For the text-containing cell, return its midpoint in (X, Y) coordinate format. 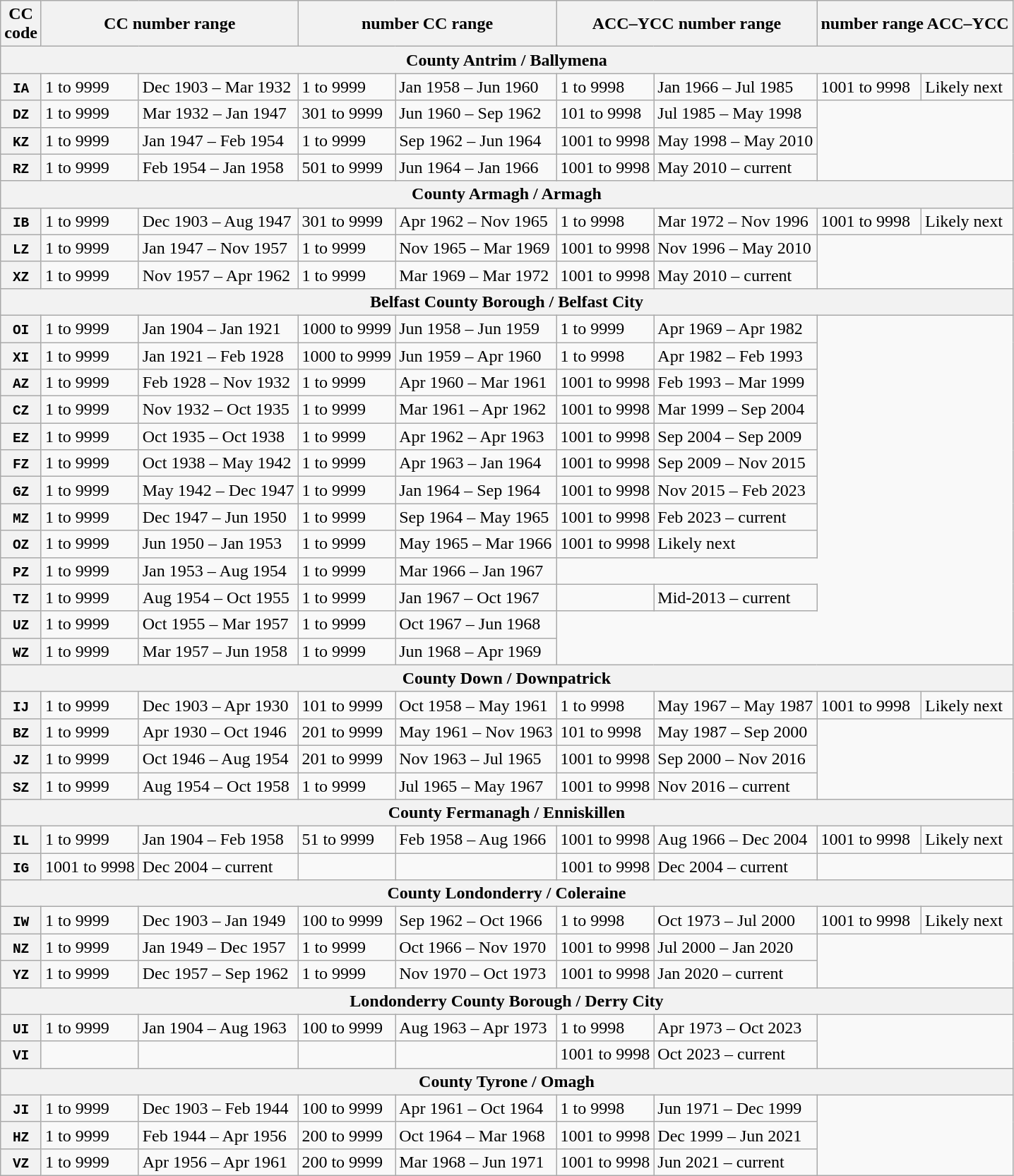
Jun 1971 – Dec 1999 (736, 1108)
Mar 1932 – Jan 1947 (218, 114)
Mar 1966 – Jan 1967 (476, 571)
GZ (21, 490)
IL (21, 840)
Nov 2016 – current (736, 786)
May 1987 – Sep 2000 (736, 732)
Aug 1954 – Oct 1955 (218, 598)
OZ (21, 544)
May 1965 – Mar 1966 (476, 544)
May 1967 – May 1987 (736, 705)
BZ (21, 732)
Oct 1935 – Oct 1938 (218, 436)
Aug 1963 – Apr 1973 (476, 1028)
Sep 1964 – May 1965 (476, 517)
Jan 1904 – Jan 1921 (218, 328)
IB (21, 221)
DZ (21, 114)
Oct 1938 – May 1942 (218, 463)
ACC–YCC number range (686, 24)
Jan 1921 – Feb 1928 (218, 355)
IG (21, 867)
Jul 2000 – Jan 2020 (736, 947)
Apr 1961 – Oct 1964 (476, 1108)
Jan 2020 – current (736, 974)
Mar 1961 – Apr 1962 (476, 410)
VZ (21, 1162)
Nov 2015 – Feb 2023 (736, 490)
County Fermanagh / Enniskillen (507, 813)
101 to 9999 (347, 705)
number range ACC–YCC (915, 24)
Mar 1968 – Jun 1971 (476, 1162)
IA (21, 87)
FZ (21, 463)
Nov 1965 – Mar 1969 (476, 248)
Oct 1973 – Jul 2000 (736, 920)
Dec 1903 – Apr 1930 (218, 705)
Feb 1944 – Apr 1956 (218, 1135)
May 1961 – Nov 1963 (476, 732)
May 1942 – Dec 1947 (218, 490)
Nov 1932 – Oct 1935 (218, 410)
Dec 1903 – Aug 1947 (218, 221)
Mar 1999 – Sep 2004 (736, 410)
KZ (21, 141)
Oct 1964 – Mar 1968 (476, 1135)
JZ (21, 759)
IJ (21, 705)
Oct 1955 – Mar 1957 (218, 624)
Sep 2009 – Nov 2015 (736, 463)
Sep 1962 – Oct 1966 (476, 920)
County Armagh / Armagh (507, 194)
51 to 9999 (347, 840)
County Down / Downpatrick (507, 678)
Apr 1960 – Mar 1961 (476, 383)
WZ (21, 651)
Feb 1958 – Aug 1966 (476, 840)
Oct 2023 – current (736, 1055)
Feb 1993 – Mar 1999 (736, 383)
Jan 1947 – Feb 1954 (218, 141)
OI (21, 328)
NZ (21, 947)
Nov 1963 – Jul 1965 (476, 759)
Feb 1928 – Nov 1932 (218, 383)
CC number range (169, 24)
XZ (21, 275)
Apr 1969 – Apr 1982 (736, 328)
May 1998 – May 2010 (736, 141)
CCcode (21, 24)
Dec 1903 – Feb 1944 (218, 1108)
Dec 1957 – Sep 1962 (218, 974)
YZ (21, 974)
Oct 1946 – Aug 1954 (218, 759)
Dec 1947 – Jun 1950 (218, 517)
RZ (21, 167)
Nov 1970 – Oct 1973 (476, 974)
MZ (21, 517)
IW (21, 920)
Oct 1958 – May 1961 (476, 705)
XI (21, 355)
Jun 1964 – Jan 1966 (476, 167)
Jan 1964 – Sep 1964 (476, 490)
Jul 1965 – May 1967 (476, 786)
Jun 1959 – Apr 1960 (476, 355)
Apr 1963 – Jan 1964 (476, 463)
Oct 1966 – Nov 1970 (476, 947)
Jan 1904 – Aug 1963 (218, 1028)
UZ (21, 624)
Oct 1967 – Jun 1968 (476, 624)
Apr 1962 – Nov 1965 (476, 221)
Apr 1973 – Oct 2023 (736, 1028)
Dec 1903 – Mar 1932 (218, 87)
PZ (21, 571)
Apr 1930 – Oct 1946 (218, 732)
Aug 1966 – Dec 2004 (736, 840)
HZ (21, 1135)
Belfast County Borough / Belfast City (507, 302)
Aug 1954 – Oct 1958 (218, 786)
number CC range (427, 24)
CZ (21, 410)
Jan 1966 – Jul 1985 (736, 87)
Jun 2021 – current (736, 1162)
Apr 1956 – Apr 1961 (218, 1162)
Jun 1950 – Jan 1953 (218, 544)
Mar 1969 – Mar 1972 (476, 275)
Mar 1972 – Nov 1996 (736, 221)
Jun 1960 – Sep 1962 (476, 114)
TZ (21, 598)
Jun 1958 – Jun 1959 (476, 328)
County Londonderry / Coleraine (507, 893)
Mar 1957 – Jun 1958 (218, 651)
LZ (21, 248)
Jan 1947 – Nov 1957 (218, 248)
Jan 1953 – Aug 1954 (218, 571)
Jan 1949 – Dec 1957 (218, 947)
501 to 9999 (347, 167)
Nov 1996 – May 2010 (736, 248)
Jan 1958 – Jun 1960 (476, 87)
Londonderry County Borough / Derry City (507, 1001)
AZ (21, 383)
Jan 1904 – Feb 1958 (218, 840)
Nov 1957 – Apr 1962 (218, 275)
Jun 1968 – Apr 1969 (476, 651)
UI (21, 1028)
County Antrim / Ballymena (507, 60)
Feb 1954 – Jan 1958 (218, 167)
Apr 1962 – Apr 1963 (476, 436)
JI (21, 1108)
Sep 2000 – Nov 2016 (736, 759)
Sep 2004 – Sep 2009 (736, 436)
Apr 1982 – Feb 1993 (736, 355)
County Tyrone / Omagh (507, 1081)
Jan 1967 – Oct 1967 (476, 598)
Jul 1985 – May 1998 (736, 114)
EZ (21, 436)
Dec 1903 – Jan 1949 (218, 920)
Mid-2013 – current (736, 598)
Feb 2023 – current (736, 517)
Dec 1999 – Jun 2021 (736, 1135)
SZ (21, 786)
Sep 1962 – Jun 1964 (476, 141)
VI (21, 1055)
